Return [x, y] of the center of cell containing provided text 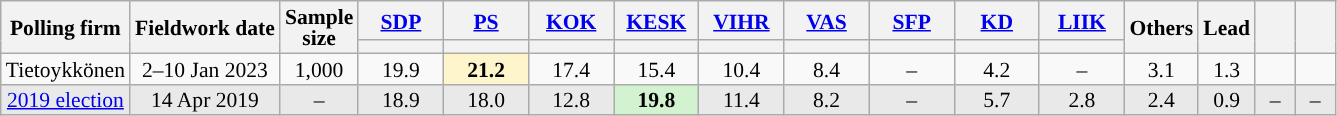
2.8 [1082, 100]
0.9 [1226, 100]
VIHR [742, 20]
Tietoykkönen [66, 68]
Fieldwork date [205, 27]
15.4 [656, 68]
Lead [1226, 27]
1.3 [1226, 68]
2–10 Jan 2023 [205, 68]
11.4 [742, 100]
2.4 [1161, 100]
19.9 [400, 68]
8.4 [826, 68]
KD [996, 20]
8.2 [826, 100]
KESK [656, 20]
Polling firm [66, 27]
2019 election [66, 100]
18.0 [486, 100]
21.2 [486, 68]
18.9 [400, 100]
SDP [400, 20]
1,000 [319, 68]
Others [1161, 27]
19.8 [656, 100]
SFP [912, 20]
4.2 [996, 68]
PS [486, 20]
14 Apr 2019 [205, 100]
Samplesize [319, 27]
3.1 [1161, 68]
KOK [572, 20]
17.4 [572, 68]
10.4 [742, 68]
LIIK [1082, 20]
VAS [826, 20]
5.7 [996, 100]
12.8 [572, 100]
